Identify which cell holds the provided text, then report its (X, Y) central coordinate. 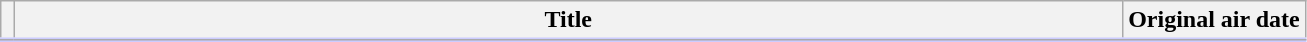
Original air date (1214, 21)
Title (568, 21)
